Return (x, y) of the center of cell containing provided text 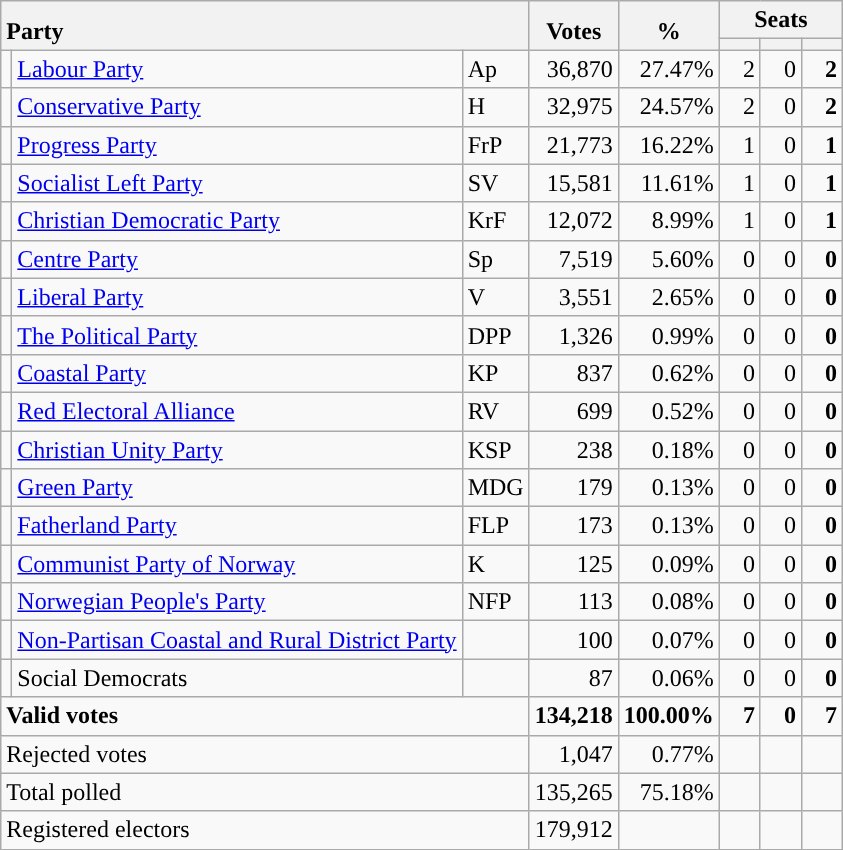
Ap (496, 69)
Fatherland Party (237, 526)
Total polled (265, 792)
Seats (780, 20)
36,870 (574, 69)
7,519 (574, 259)
MDG (496, 488)
21,773 (574, 145)
699 (574, 411)
100 (574, 640)
12,072 (574, 221)
Sp (496, 259)
Valid votes (265, 716)
11.61% (668, 183)
Labour Party (237, 69)
87 (574, 678)
Green Party (237, 488)
134,218 (574, 716)
0.18% (668, 449)
32,975 (574, 107)
16.22% (668, 145)
Party (265, 26)
0.06% (668, 678)
Rejected votes (265, 754)
Red Electoral Alliance (237, 411)
173 (574, 526)
Socialist Left Party (237, 183)
FLP (496, 526)
0.52% (668, 411)
RV (496, 411)
Conservative Party (237, 107)
0.08% (668, 602)
Christian Democratic Party (237, 221)
179,912 (574, 830)
1,326 (574, 335)
Centre Party (237, 259)
75.18% (668, 792)
Christian Unity Party (237, 449)
5.60% (668, 259)
The Political Party (237, 335)
SV (496, 183)
113 (574, 602)
Social Democrats (237, 678)
1,047 (574, 754)
Norwegian People's Party (237, 602)
0.07% (668, 640)
KP (496, 373)
2.65% (668, 297)
0.62% (668, 373)
DPP (496, 335)
% (668, 26)
V (496, 297)
27.47% (668, 69)
8.99% (668, 221)
24.57% (668, 107)
135,265 (574, 792)
Votes (574, 26)
K (496, 564)
H (496, 107)
179 (574, 488)
Coastal Party (237, 373)
FrP (496, 145)
15,581 (574, 183)
NFP (496, 602)
238 (574, 449)
0.99% (668, 335)
3,551 (574, 297)
Non-Partisan Coastal and Rural District Party (237, 640)
837 (574, 373)
0.09% (668, 564)
Registered electors (265, 830)
Progress Party (237, 145)
KSP (496, 449)
0.77% (668, 754)
125 (574, 564)
Liberal Party (237, 297)
Communist Party of Norway (237, 564)
100.00% (668, 716)
KrF (496, 221)
